Detect which cell encompasses the target text, then output its [x, y] center coordinate. 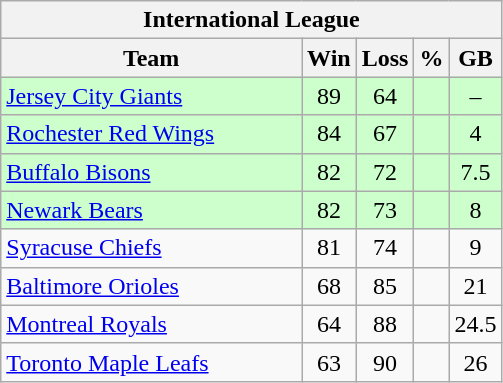
% [432, 58]
74 [385, 248]
63 [330, 362]
– [476, 96]
4 [476, 134]
73 [385, 210]
Baltimore Orioles [152, 286]
81 [330, 248]
Win [330, 58]
68 [330, 286]
8 [476, 210]
Jersey City Giants [152, 96]
88 [385, 324]
GB [476, 58]
21 [476, 286]
72 [385, 172]
9 [476, 248]
7.5 [476, 172]
Newark Bears [152, 210]
Montreal Royals [152, 324]
67 [385, 134]
Team [152, 58]
Buffalo Bisons [152, 172]
90 [385, 362]
89 [330, 96]
Toronto Maple Leafs [152, 362]
84 [330, 134]
26 [476, 362]
Loss [385, 58]
Rochester Red Wings [152, 134]
24.5 [476, 324]
85 [385, 286]
Syracuse Chiefs [152, 248]
International League [252, 20]
